Identify which cell holds the provided text, then report its (x, y) central coordinate. 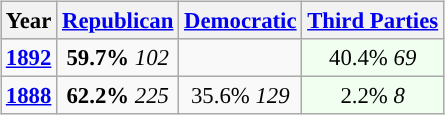
Republican (118, 21)
Year (29, 21)
Third Parties (373, 21)
59.7% 102 (118, 58)
62.2% 225 (118, 96)
1892 (29, 58)
2.2% 8 (373, 96)
35.6% 129 (240, 96)
Democratic (240, 21)
40.4% 69 (373, 58)
1888 (29, 96)
